Detect which cell encompasses the target text, then output its [x, y] center coordinate. 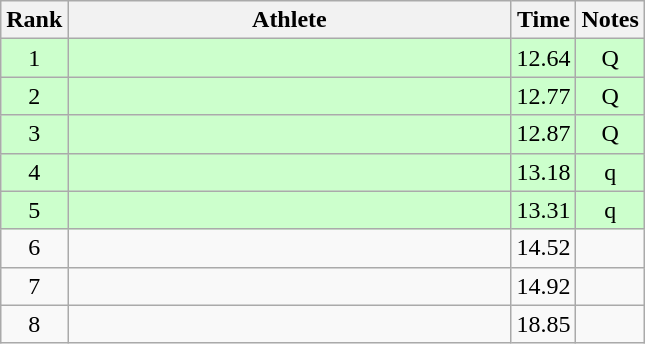
Time [544, 20]
Rank [34, 20]
Athlete [290, 20]
4 [34, 172]
12.64 [544, 58]
5 [34, 210]
14.92 [544, 286]
13.18 [544, 172]
1 [34, 58]
8 [34, 324]
18.85 [544, 324]
7 [34, 286]
12.77 [544, 96]
6 [34, 248]
3 [34, 134]
12.87 [544, 134]
14.52 [544, 248]
Notes [610, 20]
2 [34, 96]
13.31 [544, 210]
